From the cell containing the given text, extract its center point as (x, y) coordinate. 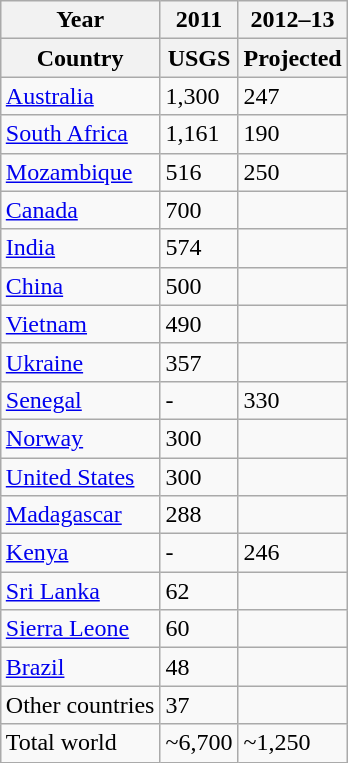
Vietnam (80, 324)
246 (292, 553)
190 (292, 134)
Year (80, 20)
62 (199, 591)
288 (199, 515)
37 (199, 705)
250 (292, 172)
60 (199, 629)
1,161 (199, 134)
Sri Lanka (80, 591)
Senegal (80, 400)
~6,700 (199, 743)
India (80, 248)
48 (199, 667)
~1,250 (292, 743)
Total world (80, 743)
Mozambique (80, 172)
Madagascar (80, 515)
United States (80, 477)
2011 (199, 20)
China (80, 286)
247 (292, 96)
2012–13 (292, 20)
1,300 (199, 96)
Sierra Leone (80, 629)
Country (80, 58)
Norway (80, 438)
Canada (80, 210)
330 (292, 400)
700 (199, 210)
South Africa (80, 134)
Brazil (80, 667)
Kenya (80, 553)
516 (199, 172)
Australia (80, 96)
357 (199, 362)
500 (199, 286)
Other countries (80, 705)
Projected (292, 58)
490 (199, 324)
574 (199, 248)
USGS (199, 58)
Ukraine (80, 362)
